Determine the (x, y) coordinate at the center of the cell enclosing the given text.  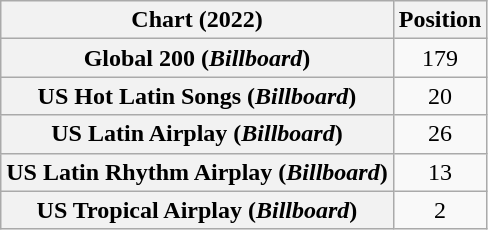
179 (440, 58)
Position (440, 20)
US Latin Rhythm Airplay (Billboard) (197, 172)
26 (440, 134)
13 (440, 172)
US Latin Airplay (Billboard) (197, 134)
Global 200 (Billboard) (197, 58)
2 (440, 210)
US Hot Latin Songs (Billboard) (197, 96)
20 (440, 96)
US Tropical Airplay (Billboard) (197, 210)
Chart (2022) (197, 20)
